Identify which cell holds the provided text, then report its (X, Y) central coordinate. 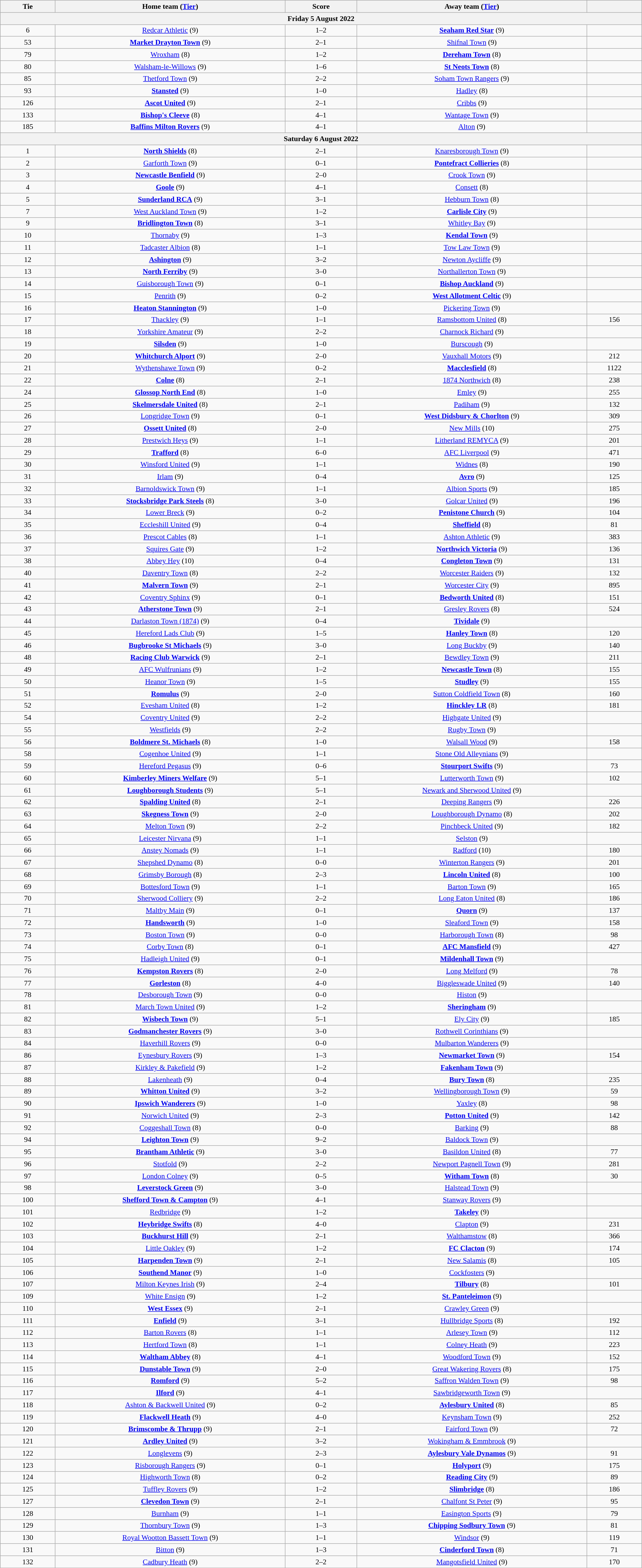
235 (614, 1080)
117 (28, 1393)
West Didsbury & Chorlton (9) (472, 416)
Highworth Town (8) (170, 1477)
471 (614, 452)
Thetford Town (9) (170, 79)
18 (28, 332)
114 (28, 1357)
Vauxhall Motors (9) (472, 356)
Fakenham Town (9) (472, 1067)
43 (28, 609)
St Neots Town (8) (472, 67)
Boldmere St. Michaels (8) (170, 742)
Crook Town (9) (472, 175)
137 (614, 911)
Shepshed Dynamo (8) (170, 863)
Colne (8) (170, 380)
Wantage Town (9) (472, 115)
Buckhurst Hill (9) (170, 1236)
Aylesbury Vale Dynamos (9) (472, 1453)
Leicester Nirvana (9) (170, 838)
Cogenhoe United (9) (170, 754)
Ely City (9) (472, 1019)
17 (28, 320)
151 (614, 597)
Walsall Wood (9) (472, 742)
Bury Town (8) (472, 1080)
13 (28, 272)
20 (28, 356)
Yaxley (8) (472, 1104)
68 (28, 875)
128 (28, 1514)
130 (28, 1538)
83 (28, 1031)
21 (28, 368)
174 (614, 1249)
226 (614, 802)
Walsham-le-Willows (9) (170, 67)
Halstead Town (9) (472, 1188)
Spalding United (8) (170, 802)
Cinderford Town (8) (472, 1550)
Barnoldswick Town (9) (170, 489)
223 (614, 1345)
366 (614, 1236)
Tuffley Rovers (9) (170, 1489)
Congleton Town (9) (472, 561)
Racing Club Warwick (9) (170, 658)
Hullbridge Sports (8) (472, 1321)
Evesham United (8) (170, 706)
Sheringham (9) (472, 1007)
Heybridge Swifts (8) (170, 1224)
Walthamstow (8) (472, 1236)
Eynesbury Rovers (9) (170, 1056)
92 (28, 1128)
Gresley Rovers (8) (472, 609)
Yorkshire Amateur (9) (170, 332)
Longlevens (9) (170, 1453)
48 (28, 658)
Lutterworth Town (9) (472, 778)
Hanley Town (8) (472, 634)
Selston (9) (472, 838)
524 (614, 609)
Grimsby Borough (8) (170, 875)
Daventry Town (8) (170, 573)
275 (614, 428)
152 (614, 1357)
123 (28, 1465)
24 (28, 392)
Darlaston Town (1874) (9) (170, 621)
93 (28, 91)
Sherwood Colliery (9) (170, 899)
61 (28, 790)
Ramsbottom United (8) (472, 320)
Arlesey Town (9) (472, 1333)
London Colney (9) (170, 1176)
Atherstone Town (9) (170, 609)
2–4 (321, 1284)
Ascot United (9) (170, 103)
Brantham Athletic (9) (170, 1152)
West Auckland Town (9) (170, 212)
Irlam (9) (170, 477)
Rothwell Corinthians (9) (472, 1031)
Redbridge (9) (170, 1212)
196 (614, 501)
154 (614, 1056)
Leverstock Green (9) (170, 1188)
Hereford Pegasus (9) (170, 766)
103 (28, 1236)
9–2 (321, 1140)
118 (28, 1405)
Baffins Milton Rovers (9) (170, 127)
Ashton Athletic (9) (472, 537)
3 (28, 175)
West Allotment Celtic (9) (472, 296)
Tadcaster Albion (8) (170, 248)
165 (614, 887)
Ardley United (9) (170, 1441)
129 (28, 1526)
40 (28, 573)
AFC Liverpool (9) (472, 452)
42 (28, 597)
New Mills (10) (472, 428)
90 (28, 1104)
Flackwell Heath (9) (170, 1417)
383 (614, 537)
1–6 (321, 67)
Skelmersdale United (8) (170, 404)
Sleaford Town (9) (472, 923)
Stourport Swifts (9) (472, 766)
65 (28, 838)
Stansted (9) (170, 91)
Mangotsfield United (9) (472, 1562)
28 (28, 441)
Godmanchester Rovers (9) (170, 1031)
Woodford Town (9) (472, 1357)
Radford (10) (472, 851)
238 (614, 380)
Haverhill Rovers (9) (170, 1043)
Hebburn Town (8) (472, 199)
Wellingborough Town (9) (472, 1091)
Bishop's Cleeve (8) (170, 115)
115 (28, 1369)
Brimscombe & Thrupp (9) (170, 1429)
AFC Wulfrunians (9) (170, 670)
Romulus (9) (170, 694)
Tie (28, 6)
Harpenden Town (9) (170, 1260)
Cadbury Heath (9) (170, 1562)
Risborough Rangers (9) (170, 1465)
Long Eaton United (8) (472, 899)
5–2 (321, 1381)
Maltby Main (9) (170, 911)
11 (28, 248)
190 (614, 465)
Loughborough Students (9) (170, 790)
107 (28, 1284)
Wythenshawe Town (9) (170, 368)
75 (28, 959)
Royal Wootton Bassett Town (9) (170, 1538)
Burscough (9) (472, 344)
Newmarket Town (9) (472, 1056)
Tividale (9) (472, 621)
181 (614, 706)
Redcar Athletic (9) (170, 30)
Milton Keynes Irish (9) (170, 1284)
16 (28, 308)
North Ferriby (9) (170, 272)
231 (614, 1224)
Hertford Town (8) (170, 1345)
Anstey Nomads (9) (170, 851)
Long Buckby (9) (472, 645)
Basildon United (8) (472, 1152)
Bishop Auckland (9) (472, 284)
Baldock Town (9) (472, 1140)
6 (28, 30)
Wisbech Town (9) (170, 1019)
Hadleigh United (9) (170, 959)
Whitton United (9) (170, 1091)
Sheffield (8) (472, 525)
Coventry United (9) (170, 718)
113 (28, 1345)
Harborough Town (8) (472, 935)
Stone Old Alleynians (9) (472, 754)
170 (614, 1562)
33 (28, 501)
Trafford (8) (170, 452)
182 (614, 826)
Newcastle Town (8) (472, 670)
Abbey Hey (10) (170, 561)
Barton Rovers (8) (170, 1333)
4 (28, 187)
Carlisle City (9) (472, 212)
Glossop North End (8) (170, 392)
Guisborough Town (9) (170, 284)
Squires Gate (9) (170, 549)
Norwich United (9) (170, 1116)
82 (28, 1019)
Easington Sports (9} (472, 1514)
86 (28, 1056)
Avro (9) (472, 477)
Kempston Rovers (8) (170, 971)
109 (28, 1297)
Worcester Raiders (9) (472, 573)
6–0 (321, 452)
Deeping Rangers (9) (472, 802)
36 (28, 537)
Sutton Coldfield Town (8) (472, 694)
74 (28, 947)
Pickering Town (9) (472, 308)
94 (28, 1140)
White Ensign (9) (170, 1297)
Stocksbridge Park Steels (8) (170, 501)
25 (28, 404)
Tilbury (8) (472, 1284)
New Salamis (8) (472, 1260)
Bitton (9) (170, 1550)
Malvern Town (9) (170, 585)
Desborough Town (9) (170, 995)
Fairford Town (9) (472, 1429)
Seaham Red Star (9) (472, 30)
Padiham (9) (472, 404)
Dereham Town (8) (472, 55)
Northwich Victoria (9) (472, 549)
281 (614, 1164)
45 (28, 634)
Macclesfield (8) (472, 368)
Southend Manor (9) (170, 1273)
Litherland REMYCA (9) (472, 441)
Albion Sports (9) (472, 489)
97 (28, 1176)
Knaresborough Town (9) (472, 151)
63 (28, 814)
Northallerton Town (9) (472, 272)
Windsor (9) (472, 1538)
Kirkley & Pakefield (9) (170, 1067)
Hadley (8) (472, 91)
127 (28, 1502)
Charnock Richard (9) (472, 332)
Melton Town (9) (170, 826)
Home team (Tier) (170, 6)
Chalfont St Peter (9) (472, 1502)
Handsworth (9) (170, 923)
Worcester City (9) (472, 585)
Ossett United (8) (170, 428)
Studley (9) (472, 682)
Pontefract Collieries (8) (472, 163)
Wroxham (8) (170, 55)
Kendal Town (9) (472, 236)
124 (28, 1477)
Lakenheath (9) (170, 1080)
Highgate United (9) (472, 718)
133 (28, 115)
Soham Town Rangers (9) (472, 79)
Consett (8) (472, 187)
121 (28, 1441)
52 (28, 706)
Reading City (9) (472, 1477)
Stanway Rovers (9) (472, 1200)
Great Wakering Rovers (8) (472, 1369)
Mulbarton Wanderers (9) (472, 1043)
Ilford (9) (170, 1393)
Bedworth United (8) (472, 597)
44 (28, 621)
Clapton (9) (472, 1224)
2 (28, 163)
Tow Law Town (9) (472, 248)
St. Panteleimon (9) (472, 1297)
Clevedon Town (9) (170, 1502)
1122 (614, 368)
Thackley (9) (170, 320)
Whitchurch Alport (9) (170, 356)
Bottesford Town (9) (170, 887)
Bridlington Town (8) (170, 223)
Potton United (9) (472, 1116)
Saffron Walden Town (9) (472, 1381)
Ipswich Wanderers (9) (170, 1104)
27 (28, 428)
Barking (9) (472, 1128)
Prescot Cables (8) (170, 537)
255 (614, 392)
427 (614, 947)
122 (28, 1453)
Winterton Rangers (9) (472, 863)
Stotfold (9) (170, 1164)
Barton Town (9) (472, 887)
Pinchbeck United (9) (472, 826)
76 (28, 971)
0–6 (321, 766)
Shifnal Town (9) (472, 43)
AFC Mansfield (9) (472, 947)
Hereford Lads Club (9) (170, 634)
136 (614, 549)
Kimberley Miners Welfare (9) (170, 778)
Ashington (9) (170, 260)
Dunstable Town (9) (170, 1369)
111 (28, 1321)
96 (28, 1164)
Thornbury Town (9) (170, 1526)
64 (28, 826)
Aylesbury United (8) (472, 1405)
Emley (9) (472, 392)
110 (28, 1309)
Winsford United (9) (170, 465)
37 (28, 549)
34 (28, 513)
Keynsham Town (9) (472, 1417)
Whitley Bay (9) (472, 223)
5 (28, 199)
West Essex (9) (170, 1309)
Thornaby (9) (170, 236)
211 (614, 658)
Westfields (9) (170, 730)
29 (28, 452)
Golcar United (9) (472, 501)
Little Oakley (9) (170, 1249)
Newton Aycliffe (9) (472, 260)
Mildenhall Town (9) (472, 959)
80 (28, 67)
Corby Town (8) (170, 947)
Chipping Sodbury Town (9) (472, 1526)
Newport Pagnell Town (9) (472, 1164)
Silsden (9) (170, 344)
58 (28, 754)
Cribbs (9) (472, 103)
Skegness Town (9) (170, 814)
70 (28, 899)
Longridge Town (9) (170, 416)
Lower Breck (9) (170, 513)
Heaton Stannington (9) (170, 308)
51 (28, 694)
9 (28, 223)
Score (321, 6)
Goole (9) (170, 187)
1874 Northwich (8) (472, 380)
Leighton Town (9) (170, 1140)
15 (28, 296)
Sunderland RCA (9) (170, 199)
142 (614, 1116)
14 (28, 284)
192 (614, 1321)
54 (28, 718)
46 (28, 645)
Newark and Sherwood United (9) (472, 790)
March Town United (9) (170, 1007)
Enfield (9) (170, 1321)
Romford (9) (170, 1381)
1 (28, 151)
55 (28, 730)
Lincoln United (8) (472, 875)
Slimbridge (8) (472, 1489)
Holyport (9) (472, 1465)
252 (614, 1417)
Rugby Town (9) (472, 730)
Saturday 6 August 2022 (321, 139)
Newcastle Benfield (9) (170, 175)
156 (614, 320)
Histon (9) (472, 995)
Ashton & Backwell United (9) (170, 1405)
Widnes (8) (472, 465)
41 (28, 585)
Heanor Town (9) (170, 682)
7 (28, 212)
50 (28, 682)
Prestwich Heys (9) (170, 441)
Witham Town (8) (472, 1176)
Coggeshall Town (8) (170, 1128)
895 (614, 585)
Away team (Tier) (472, 6)
32 (28, 489)
Crawley Green (9) (472, 1309)
60 (28, 778)
Long Melford (9) (472, 971)
Takeley (9) (472, 1212)
Boston Town (9) (170, 935)
106 (28, 1273)
31 (28, 477)
10 (28, 236)
Sawbridgeworth Town (9) (472, 1393)
North Shields (8) (170, 151)
Bugbrooke St Michaels (9) (170, 645)
Bewdley Town (9) (472, 658)
Market Drayton Town (9) (170, 43)
116 (28, 1381)
FC Clacton (9) (472, 1249)
126 (28, 103)
12 (28, 260)
Cockfosters (9) (472, 1273)
Coventry Sphinx (9) (170, 597)
35 (28, 525)
Penrith (9) (170, 296)
160 (614, 694)
Hinckley LR (8) (472, 706)
62 (28, 802)
Biggleswade United (9) (472, 983)
309 (614, 416)
87 (28, 1067)
69 (28, 887)
180 (614, 851)
Wokingham & Emmbrook (9) (472, 1441)
49 (28, 670)
67 (28, 863)
Garforth Town (9) (170, 163)
22 (28, 380)
53 (28, 43)
Colney Heath (9) (472, 1345)
202 (614, 814)
Eccleshill United (9) (170, 525)
Burnham (9) (170, 1514)
84 (28, 1043)
Loughborough Dynamo (8) (472, 814)
19 (28, 344)
66 (28, 851)
0–5 (321, 1176)
Gorleston (8) (170, 983)
212 (614, 356)
Shefford Town & Campton (9) (170, 1200)
Friday 5 August 2022 (321, 19)
26 (28, 416)
Alton (9) (472, 127)
Penistone Church (9) (472, 513)
56 (28, 742)
38 (28, 561)
Waltham Abbey (8) (170, 1357)
Quorn (9) (472, 911)
